Pinpoint the cell where the given text exists, returning its [x, y] midpoint coordinate. 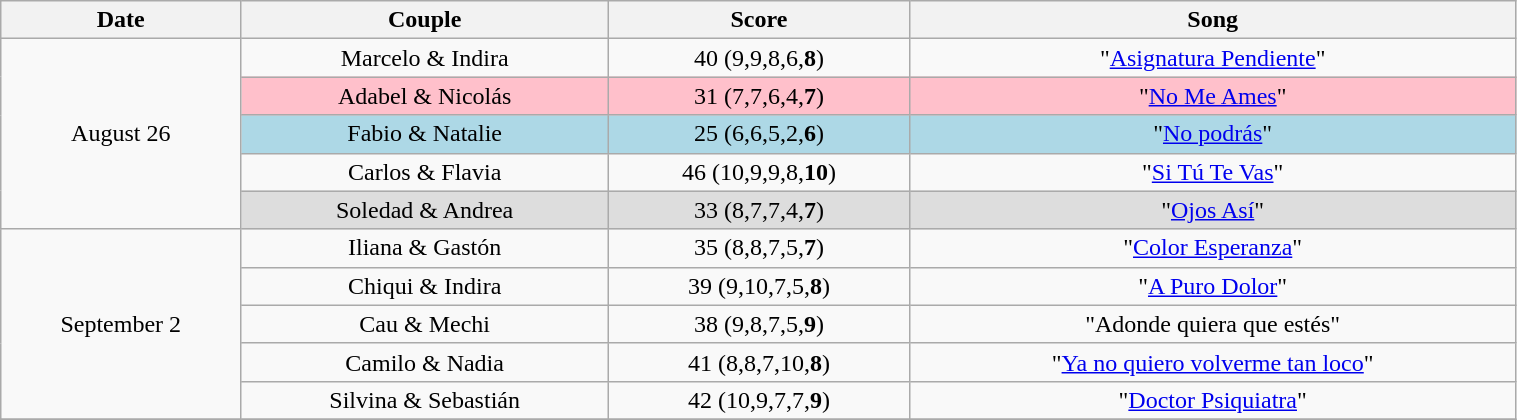
Adabel & Nicolás [425, 96]
"Ya no quiero volverme tan loco" [1212, 362]
"No Me Ames" [1212, 96]
Song [1212, 20]
38 (9,8,7,5,9) [758, 324]
Score [758, 20]
46 (10,9,9,8,10) [758, 172]
"Doctor Psiquiatra" [1212, 400]
"No podrás" [1212, 134]
"Si Tú Te Vas" [1212, 172]
August 26 [121, 134]
Chiqui & Indira [425, 286]
Fabio & Natalie [425, 134]
Cau & Mechi [425, 324]
Soledad & Andrea [425, 210]
40 (9,9,8,6,8) [758, 58]
35 (8,8,7,5,7) [758, 248]
41 (8,8,7,10,8) [758, 362]
42 (10,9,7,7,9) [758, 400]
39 (9,10,7,5,8) [758, 286]
Silvina & Sebastián [425, 400]
Marcelo & Indira [425, 58]
"Ojos Así" [1212, 210]
Date [121, 20]
25 (6,6,5,2,6) [758, 134]
"Asignatura Pendiente" [1212, 58]
September 2 [121, 324]
"Adonde quiera que estés" [1212, 324]
"A Puro Dolor" [1212, 286]
Iliana & Gastón [425, 248]
Camilo & Nadia [425, 362]
33 (8,7,7,4,7) [758, 210]
"Color Esperanza" [1212, 248]
31 (7,7,6,4,7) [758, 96]
Carlos & Flavia [425, 172]
Couple [425, 20]
